Return the (x, y) coordinate for the center point of the cell that contains the specified text.  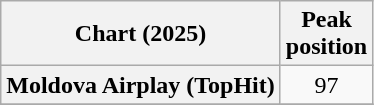
97 (326, 85)
Peakposition (326, 34)
Chart (2025) (141, 34)
Moldova Airplay (TopHit) (141, 85)
